Output the [x, y] coordinate of the center of the cell containing the given text.  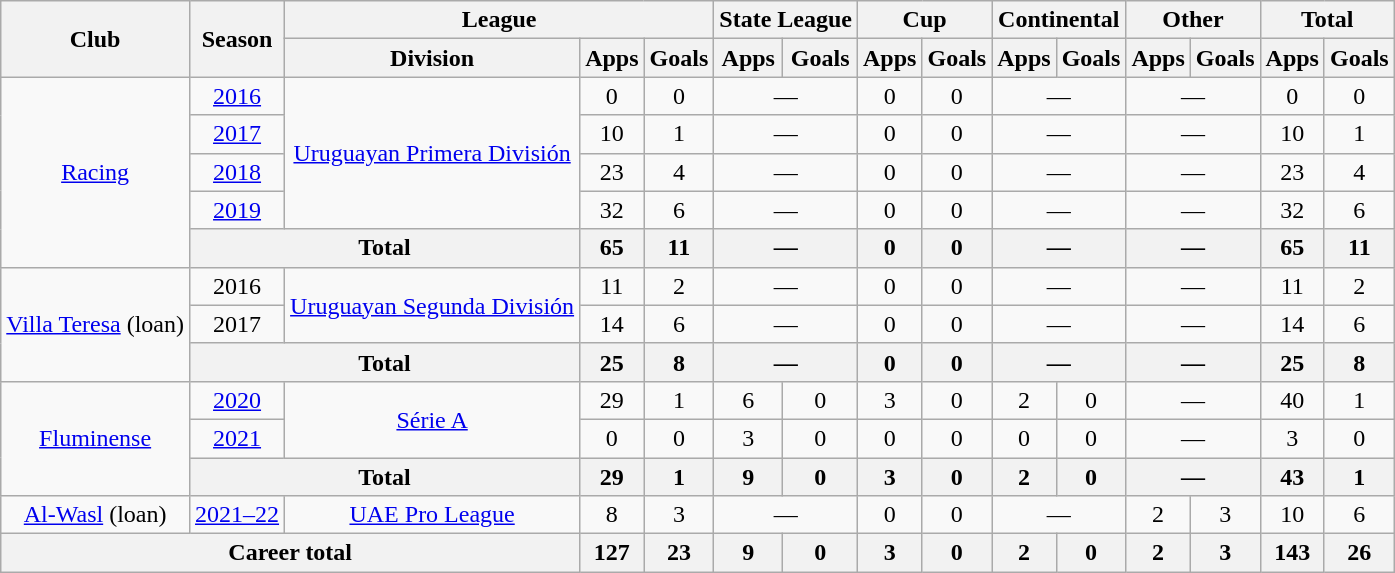
Villa Teresa (loan) [96, 324]
Al-Wasl (loan) [96, 515]
2021–22 [238, 515]
43 [1292, 477]
Uruguayan Primera División [432, 153]
127 [612, 553]
2021 [238, 438]
2019 [238, 210]
Club [96, 39]
UAE Pro League [432, 515]
Other [1193, 20]
League [500, 20]
Fluminense [96, 438]
State League [786, 20]
Cup [925, 20]
2018 [238, 172]
Racing [96, 172]
Season [238, 39]
Continental [1059, 20]
Career total [290, 553]
Division [432, 58]
143 [1292, 553]
Série A [432, 419]
40 [1292, 400]
26 [1359, 553]
Uruguayan Segunda División [432, 305]
2020 [238, 400]
